Return [x, y] of the center of cell containing provided text 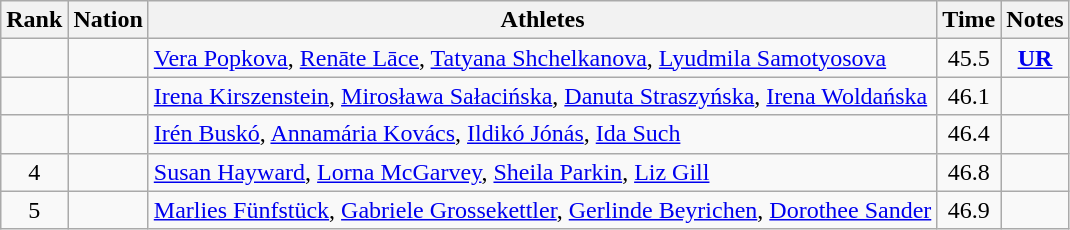
Irén Buskó, Annamária Kovács, Ildikó Jónás, Ida Such [542, 134]
UR [1035, 58]
5 [34, 210]
Notes [1035, 20]
46.9 [969, 210]
Nation [108, 20]
46.1 [969, 96]
4 [34, 172]
Irena Kirszenstein, Mirosława Sałacińska, Danuta Straszyńska, Irena Woldańska [542, 96]
Marlies Fünfstück, Gabriele Grossekettler, Gerlinde Beyrichen, Dorothee Sander [542, 210]
Vera Popkova, Renāte Lāce, Tatyana Shchelkanova, Lyudmila Samotyosova [542, 58]
Athletes [542, 20]
Susan Hayward, Lorna McGarvey, Sheila Parkin, Liz Gill [542, 172]
Time [969, 20]
46.4 [969, 134]
Rank [34, 20]
46.8 [969, 172]
45.5 [969, 58]
